Capture the cell that displays the provided text and extract its [x, y] central coordinate. 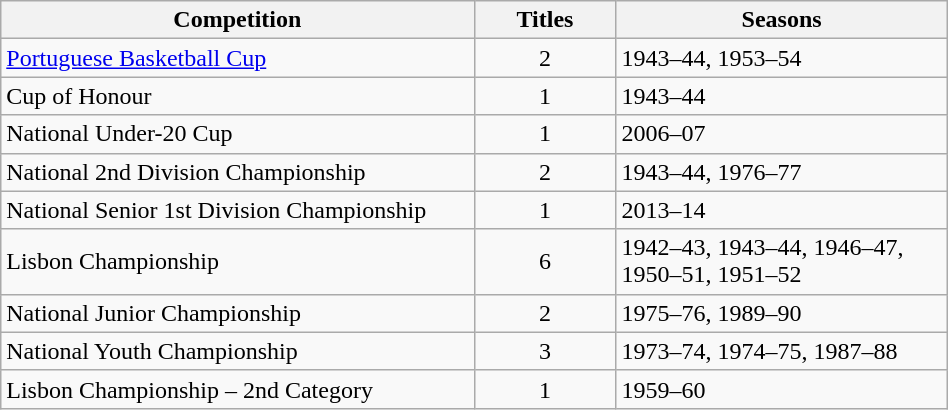
1959–60 [782, 389]
Seasons [782, 20]
Competition [238, 20]
2013–14 [782, 210]
1973–74, 1974–75, 1987–88 [782, 351]
Titles [545, 20]
3 [545, 351]
National Youth Championship [238, 351]
Lisbon Championship [238, 262]
Portuguese Basketball Cup [238, 58]
1975–76, 1989–90 [782, 313]
1943–44 [782, 96]
National Junior Championship [238, 313]
Lisbon Championship – 2nd Category [238, 389]
Cup of Honour [238, 96]
National Under-20 Cup [238, 134]
1943–44, 1976–77 [782, 172]
6 [545, 262]
National 2nd Division Championship [238, 172]
1943–44, 1953–54 [782, 58]
National Senior 1st Division Championship [238, 210]
2006–07 [782, 134]
1942–43, 1943–44, 1946–47, 1950–51, 1951–52 [782, 262]
